Pinpoint the cell where the given text exists, returning its [x, y] midpoint coordinate. 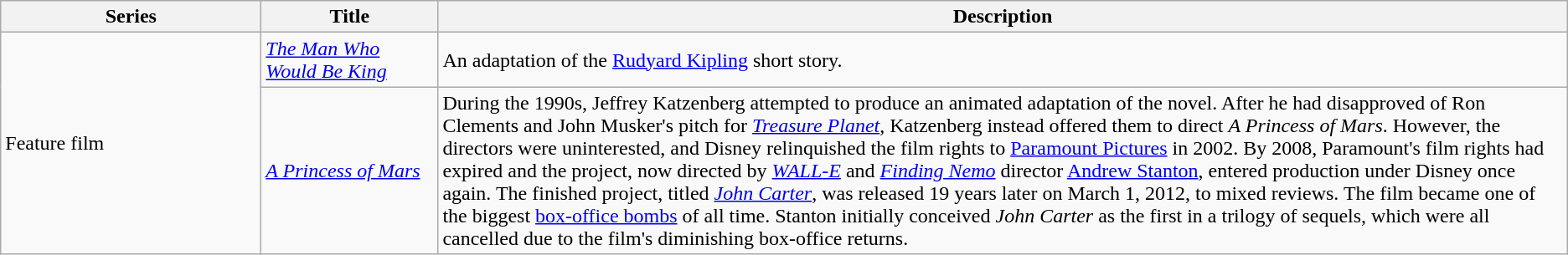
The Man Who Would Be King [350, 60]
Title [350, 17]
A Princess of Mars [350, 171]
An adaptation of the Rudyard Kipling short story. [1003, 60]
Description [1003, 17]
Series [131, 17]
Feature film [131, 144]
